From the cell containing the given text, extract its center point as (X, Y) coordinate. 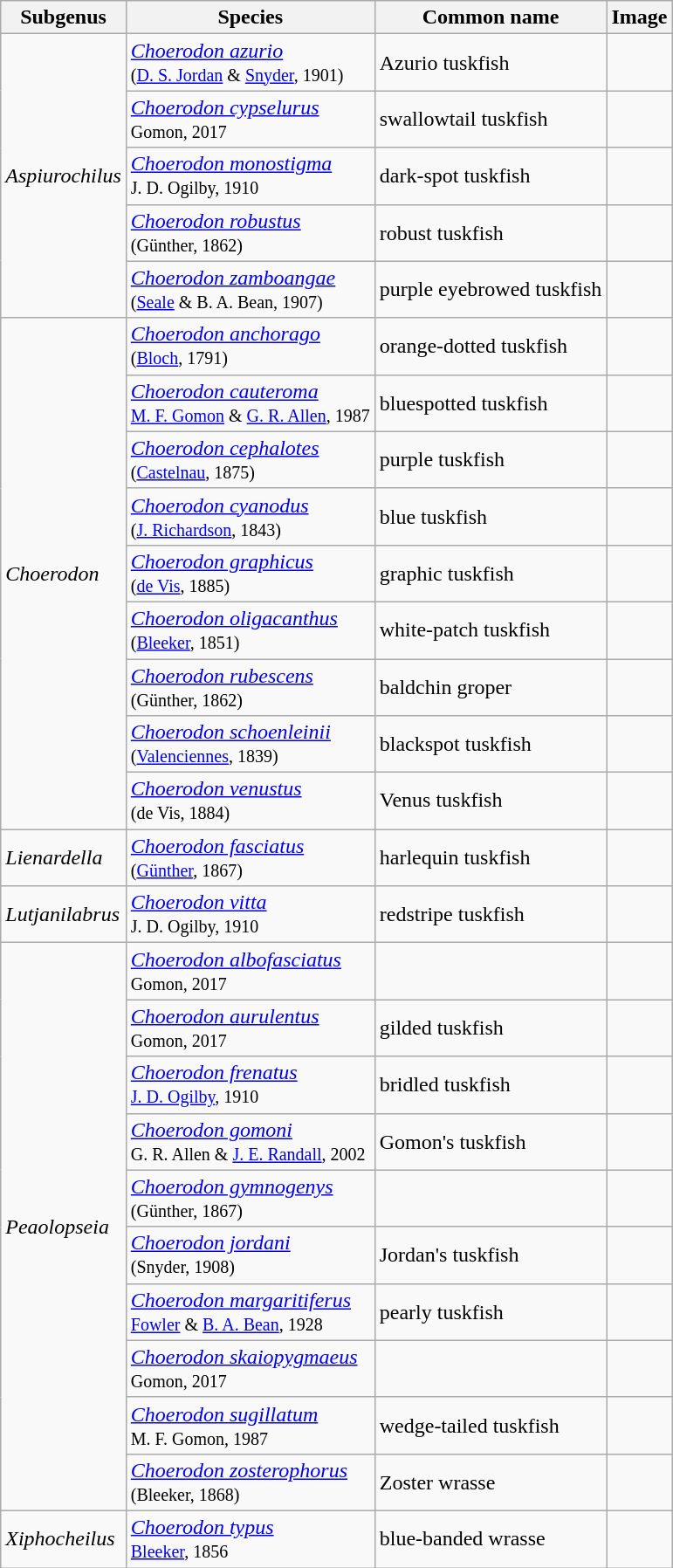
Choerodon vittaJ. D. Ogilby, 1910 (250, 915)
Common name (491, 17)
Choerodon frenatusJ. D. Ogilby, 1910 (250, 1084)
dark-spot tuskfish (491, 176)
Image (639, 17)
Gomon's tuskfish (491, 1142)
Choerodon rubescens(Günther, 1862) (250, 686)
Choerodon (64, 574)
Choerodon gymnogenys(Günther, 1867) (250, 1198)
Lutjanilabrus (64, 915)
redstripe tuskfish (491, 915)
Choerodon zosterophorus(Bleeker, 1868) (250, 1482)
robust tuskfish (491, 232)
graphic tuskfish (491, 573)
Venus tuskfish (491, 801)
Xiphocheilus (64, 1538)
baldchin groper (491, 686)
Choerodon monostigmaJ. D. Ogilby, 1910 (250, 176)
Choerodon albofasciatusGomon, 2017 (250, 971)
Choerodon anchorago(Bloch, 1791) (250, 346)
purple tuskfish (491, 459)
blue-banded wrasse (491, 1538)
Species (250, 17)
Azurio tuskfish (491, 63)
blackspot tuskfish (491, 744)
Zoster wrasse (491, 1482)
Choerodon zamboangae(Seale & B. A. Bean, 1907) (250, 290)
Choerodon sugillatumM. F. Gomon, 1987 (250, 1425)
orange-dotted tuskfish (491, 346)
Choerodon gomoniG. R. Allen & J. E. Randall, 2002 (250, 1142)
Choerodon azurio(D. S. Jordan & Snyder, 1901) (250, 63)
Choerodon venustus(de Vis, 1884) (250, 801)
Choerodon jordani(Snyder, 1908) (250, 1255)
Choerodon skaiopygmaeusGomon, 2017 (250, 1369)
Choerodon robustus(Günther, 1862) (250, 232)
Subgenus (64, 17)
Choerodon typusBleeker, 1856 (250, 1538)
Choerodon cephalotes(Castelnau, 1875) (250, 459)
pearly tuskfish (491, 1311)
Choerodon aurulentusGomon, 2017 (250, 1028)
wedge-tailed tuskfish (491, 1425)
Peaolopseia (64, 1228)
Aspiurochilus (64, 176)
Choerodon graphicus(de Vis, 1885) (250, 573)
Choerodon schoenleinii(Valenciennes, 1839) (250, 744)
Choerodon margaritiferusFowler & B. A. Bean, 1928 (250, 1311)
Choerodon cypselurusGomon, 2017 (250, 119)
blue tuskfish (491, 517)
Choerodon oligacanthus(Bleeker, 1851) (250, 630)
Choerodon fasciatus(Günther, 1867) (250, 857)
swallowtail tuskfish (491, 119)
Jordan's tuskfish (491, 1255)
purple eyebrowed tuskfish (491, 290)
Choerodon cyanodus(J. Richardson, 1843) (250, 517)
bridled tuskfish (491, 1084)
white-patch tuskfish (491, 630)
Lienardella (64, 857)
gilded tuskfish (491, 1028)
harlequin tuskfish (491, 857)
bluespotted tuskfish (491, 403)
Choerodon cauteromaM. F. Gomon & G. R. Allen, 1987 (250, 403)
